Find where the given text appears and provide that cell's center as (x, y) coordinate. 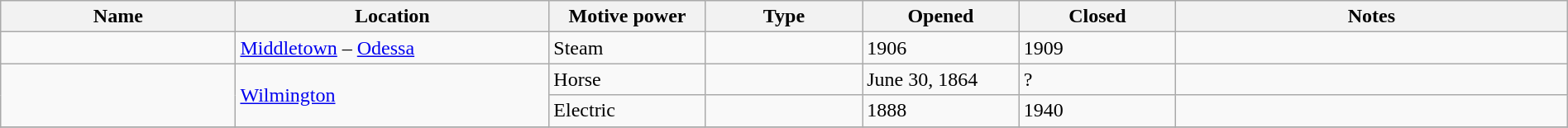
1906 (941, 48)
Horse (627, 79)
Location (392, 17)
Middletown – Odessa (392, 48)
Wilmington (392, 95)
1888 (941, 111)
June 30, 1864 (941, 79)
Motive power (627, 17)
Type (784, 17)
Name (118, 17)
Closed (1097, 17)
1909 (1097, 48)
1940 (1097, 111)
? (1097, 79)
Steam (627, 48)
Electric (627, 111)
Opened (941, 17)
Notes (1372, 17)
